Return [x, y] of the center of cell containing provided text 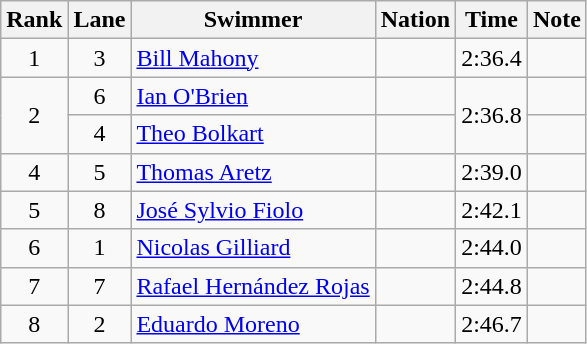
Rank [34, 20]
Bill Mahony [253, 58]
2:42.1 [492, 210]
Note [556, 20]
2:44.8 [492, 286]
2:46.7 [492, 324]
2:36.4 [492, 58]
Swimmer [253, 20]
Lane [100, 20]
2:44.0 [492, 248]
Thomas Aretz [253, 172]
Ian O'Brien [253, 96]
2:39.0 [492, 172]
Theo Bolkart [253, 134]
Rafael Hernández Rojas [253, 286]
2:36.8 [492, 115]
Time [492, 20]
Nation [415, 20]
Eduardo Moreno [253, 324]
José Sylvio Fiolo [253, 210]
3 [100, 58]
Nicolas Gilliard [253, 248]
